Search for the cell housing the specified text and yield its [X, Y] center coordinate. 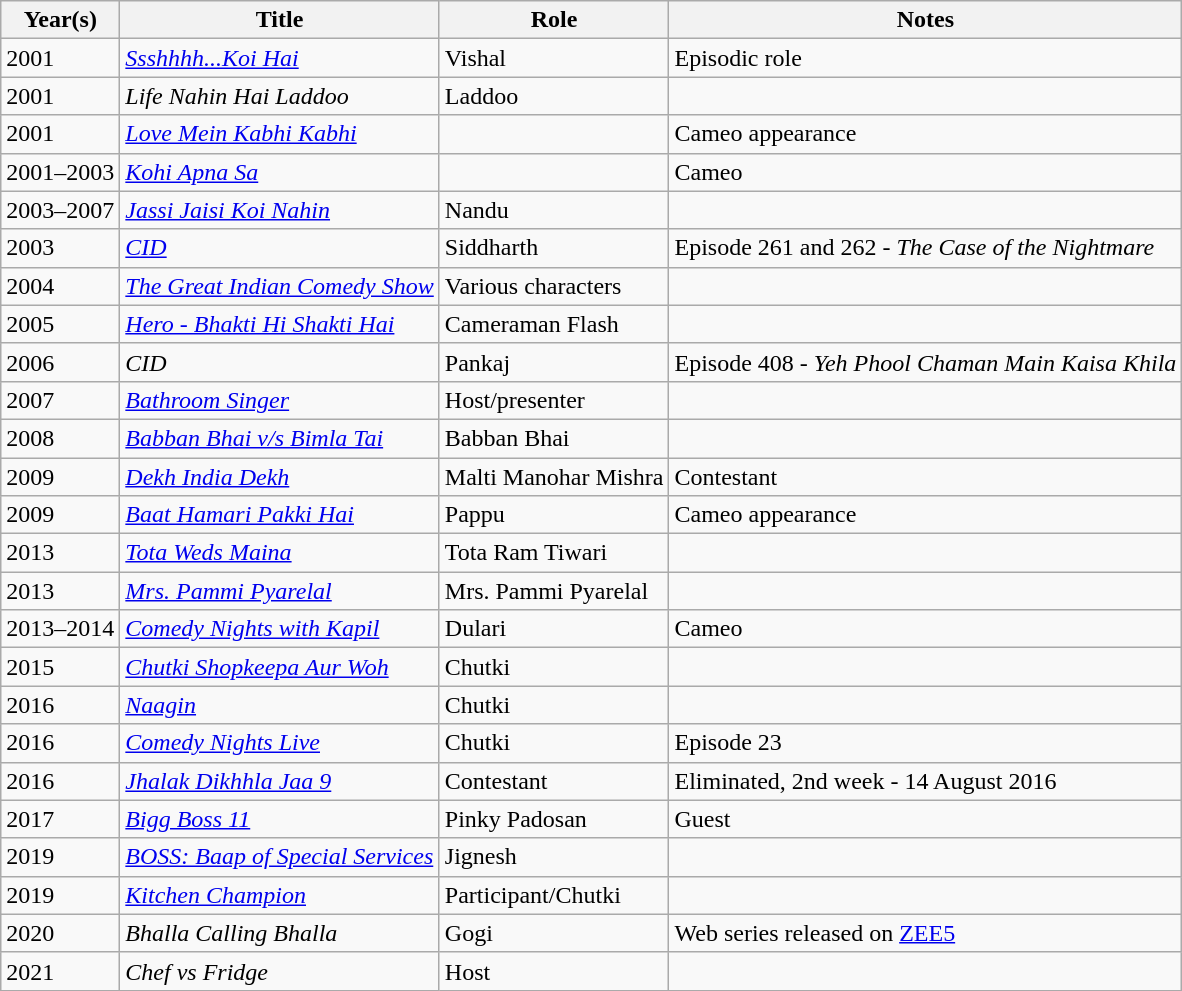
Pappu [554, 515]
Laddoo [554, 96]
Vishal [554, 58]
2015 [60, 667]
Baat Hamari Pakki Hai [280, 515]
Kohi Apna Sa [280, 172]
Ssshhhh...Koi Hai [280, 58]
Episode 408 - Yeh Phool Chaman Main Kaisa Khila [926, 362]
Bigg Boss 11 [280, 819]
2003 [60, 248]
Babban Bhai v/s Bimla Tai [280, 438]
Dulari [554, 629]
Episodic role [926, 58]
The Great Indian Comedy Show [280, 286]
Cameraman Flash [554, 324]
Participant/Chutki [554, 895]
Episode 261 and 262 - The Case of the Nightmare [926, 248]
Host/presenter [554, 400]
Chef vs Fridge [280, 971]
Love Mein Kabhi Kabhi [280, 134]
Life Nahin Hai Laddoo [280, 96]
Guest [926, 819]
2017 [60, 819]
Pinky Padosan [554, 819]
Tota Weds Maina [280, 553]
Comedy Nights Live [280, 743]
2001–2003 [60, 172]
Hero - Bhakti Hi Shakti Hai [280, 324]
Various characters [554, 286]
Web series released on ZEE5 [926, 933]
2021 [60, 971]
Notes [926, 20]
2004 [60, 286]
Malti Manohar Mishra [554, 477]
Jhalak Dikhhla Jaa 9 [280, 781]
2003–2007 [60, 210]
Nandu [554, 210]
Bathroom Singer [280, 400]
Title [280, 20]
2007 [60, 400]
Comedy Nights with Kapil [280, 629]
Dekh India Dekh [280, 477]
Episode 23 [926, 743]
2013–2014 [60, 629]
2020 [60, 933]
Tota Ram Tiwari [554, 553]
Pankaj [554, 362]
2006 [60, 362]
Babban Bhai [554, 438]
Eliminated, 2nd week - 14 August 2016 [926, 781]
2005 [60, 324]
Gogi [554, 933]
BOSS: Baap of Special Services [280, 857]
Host [554, 971]
Bhalla Calling Bhalla [280, 933]
Kitchen Champion [280, 895]
Siddharth [554, 248]
Year(s) [60, 20]
Jignesh [554, 857]
Chutki Shopkeepa Aur Woh [280, 667]
Jassi Jaisi Koi Nahin [280, 210]
Role [554, 20]
Naagin [280, 705]
2008 [60, 438]
